Determine the (X, Y) coordinate at the center of the cell enclosing the given text.  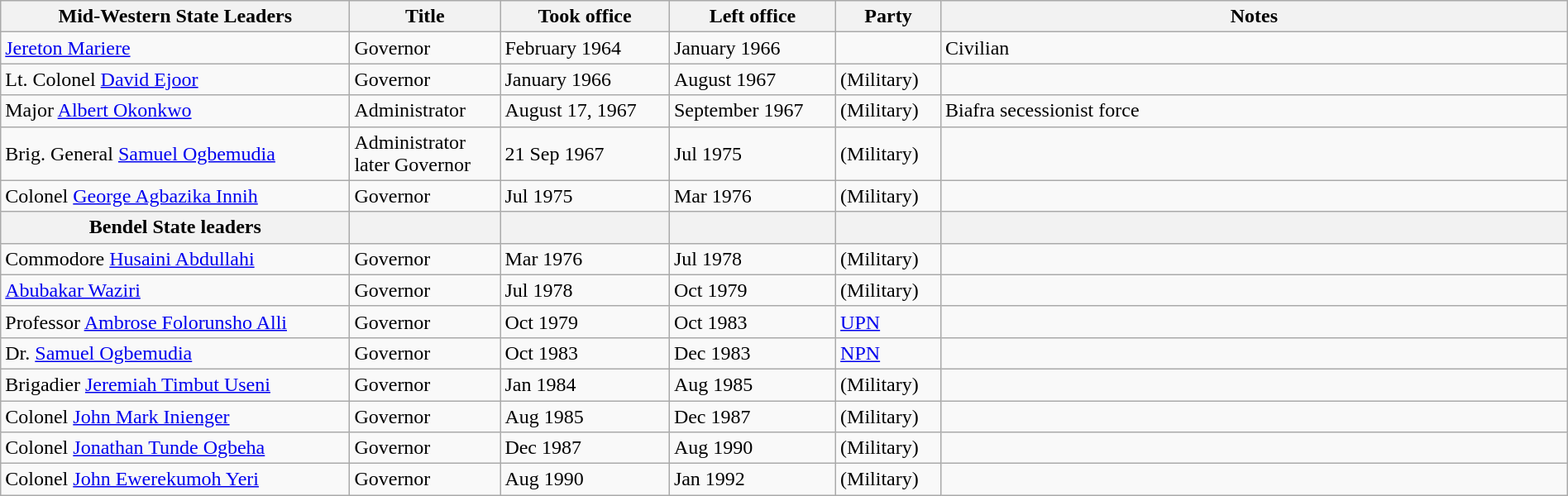
Took office (585, 17)
Commodore Husaini Abdullahi (175, 259)
Left office (753, 17)
Professor Ambrose Folorunsho Alli (175, 322)
NPN (888, 353)
Colonel Jonathan Tunde Ogbeha (175, 448)
Party (888, 17)
Administratorlater Governor (425, 154)
September 1967 (753, 111)
Mid-Western State Leaders (175, 17)
Dr. Samuel Ogbemudia (175, 353)
August 1967 (753, 79)
Notes (1254, 17)
Jan 1992 (753, 479)
UPN (888, 322)
21 Sep 1967 (585, 154)
Title (425, 17)
Dec 1983 (753, 353)
Bendel State leaders (175, 227)
Jan 1984 (585, 384)
Abubakar Waziri (175, 290)
Biafra secessionist force (1254, 111)
Colonel John Mark Inienger (175, 416)
Brigadier Jeremiah Timbut Useni (175, 384)
Colonel George Agbazika Innih (175, 196)
Lt. Colonel David Ejoor (175, 79)
Administrator (425, 111)
Colonel John Ewerekumoh Yeri (175, 479)
August 17, 1967 (585, 111)
Jereton Mariere (175, 48)
Brig. General Samuel Ogbemudia (175, 154)
Civilian (1254, 48)
February 1964 (585, 48)
Major Albert Okonkwo (175, 111)
